Locate the cell with the specified text and output its (X, Y) center coordinate. 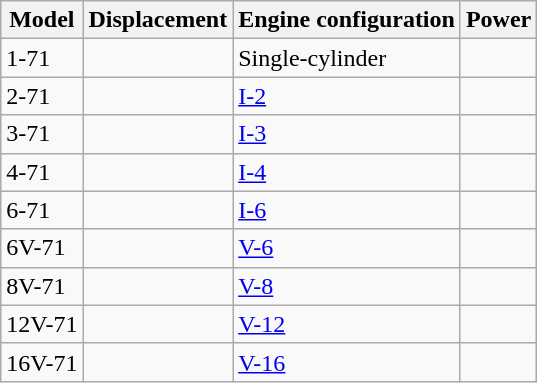
2-71 (42, 96)
Power (498, 20)
Displacement (158, 20)
4-71 (42, 172)
6V-71 (42, 248)
12V-71 (42, 324)
16V-71 (42, 362)
V-16 (347, 362)
I-3 (347, 134)
Engine configuration (347, 20)
I-4 (347, 172)
V-8 (347, 286)
1-71 (42, 58)
Model (42, 20)
Single-cylinder (347, 58)
6-71 (42, 210)
V-6 (347, 248)
8V-71 (42, 286)
3-71 (42, 134)
I-6 (347, 210)
I-2 (347, 96)
V-12 (347, 324)
